Determine the [x, y] coordinate at the center of the cell enclosing the given text.  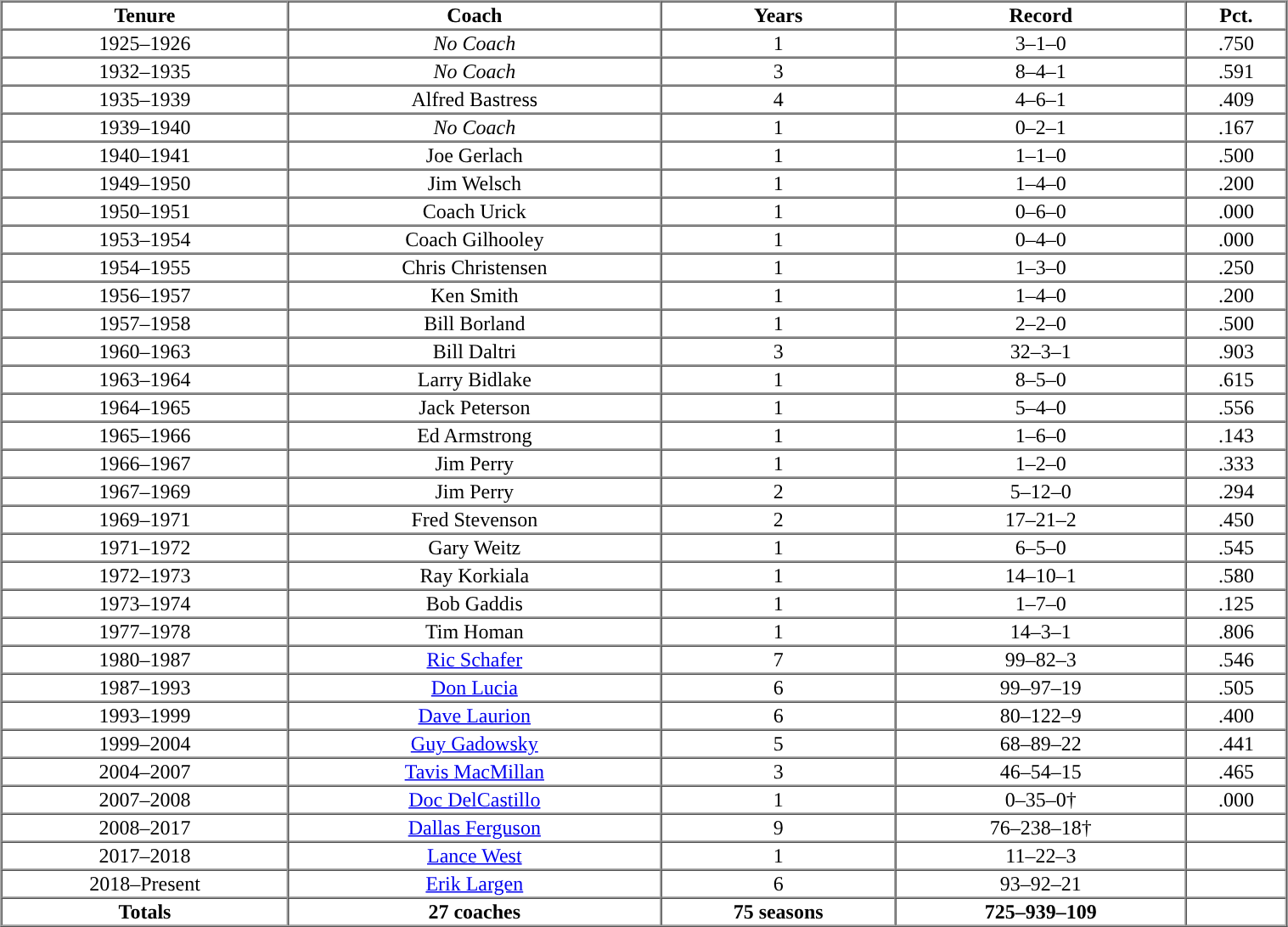
Jim Welsch [475, 183]
32–3–1 [1041, 351]
.125 [1236, 603]
1980–1987 [145, 659]
Ken Smith [475, 295]
1967–1969 [145, 491]
.750 [1236, 42]
1949–1950 [145, 183]
11–22–3 [1041, 856]
1953–1954 [145, 239]
Don Lucia [475, 688]
Tim Homan [475, 632]
Ed Armstrong [475, 435]
68–89–22 [1041, 744]
.294 [1236, 491]
2004–2007 [145, 771]
8–4–1 [1041, 71]
Tenure [145, 15]
0–6–0 [1041, 211]
1950–1951 [145, 211]
99–97–19 [1041, 688]
Record [1041, 15]
99–82–3 [1041, 659]
.143 [1236, 435]
Totals [145, 912]
Pct. [1236, 15]
4–6–1 [1041, 98]
1965–1966 [145, 435]
14–3–1 [1041, 632]
Coach Urick [475, 211]
1969–1971 [145, 520]
.546 [1236, 659]
1–6–0 [1041, 435]
Tavis MacMillan [475, 771]
1971–1972 [145, 547]
.333 [1236, 463]
Chris Christensen [475, 267]
7 [778, 659]
Bill Borland [475, 323]
1932–1935 [145, 71]
1956–1957 [145, 295]
Ric Schafer [475, 659]
.400 [1236, 715]
Coach Gilhooley [475, 239]
.441 [1236, 744]
2017–2018 [145, 856]
75 seasons [778, 912]
1925–1926 [145, 42]
1940–1941 [145, 154]
Alfred Bastress [475, 98]
.545 [1236, 547]
.806 [1236, 632]
1987–1993 [145, 688]
Gary Weitz [475, 547]
Coach [475, 15]
5–4–0 [1041, 407]
1954–1955 [145, 267]
80–122–9 [1041, 715]
Guy Gadowsky [475, 744]
Doc DelCastillo [475, 800]
4 [778, 98]
2008–2017 [145, 827]
Joe Gerlach [475, 154]
2–2–0 [1041, 323]
.409 [1236, 98]
2007–2008 [145, 800]
76–238–18† [1041, 827]
1–7–0 [1041, 603]
.450 [1236, 520]
8–5–0 [1041, 379]
1993–1999 [145, 715]
0–4–0 [1041, 239]
0–2–1 [1041, 127]
.250 [1236, 267]
46–54–15 [1041, 771]
1972–1973 [145, 576]
.167 [1236, 127]
Bill Daltri [475, 351]
1957–1958 [145, 323]
1999–2004 [145, 744]
Larry Bidlake [475, 379]
Years [778, 15]
Jack Peterson [475, 407]
Erik Largen [475, 883]
.615 [1236, 379]
5–12–0 [1041, 491]
Fred Stevenson [475, 520]
1966–1967 [145, 463]
27 coaches [475, 912]
1935–1939 [145, 98]
3–1–0 [1041, 42]
1977–1978 [145, 632]
2018–Present [145, 883]
1–2–0 [1041, 463]
14–10–1 [1041, 576]
Dave Laurion [475, 715]
1973–1974 [145, 603]
Ray Korkiala [475, 576]
Dallas Ferguson [475, 827]
0–35–0† [1041, 800]
.580 [1236, 576]
.505 [1236, 688]
17–21–2 [1041, 520]
1–1–0 [1041, 154]
.465 [1236, 771]
6–5–0 [1041, 547]
1960–1963 [145, 351]
9 [778, 827]
1939–1940 [145, 127]
1964–1965 [145, 407]
1963–1964 [145, 379]
1–3–0 [1041, 267]
.591 [1236, 71]
725–939–109 [1041, 912]
93–92–21 [1041, 883]
Bob Gaddis [475, 603]
.903 [1236, 351]
.556 [1236, 407]
5 [778, 744]
Lance West [475, 856]
